Return (x, y) of the center of cell containing provided text 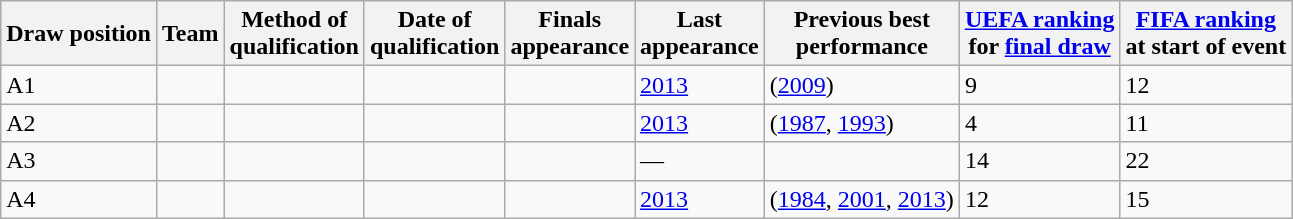
Previous bestperformance (862, 34)
Draw position (79, 34)
9 (1040, 85)
UEFA rankingfor final draw (1040, 34)
A3 (79, 161)
11 (1206, 123)
A1 (79, 85)
(2009) (862, 85)
FIFA rankingat start of event (1206, 34)
4 (1040, 123)
22 (1206, 161)
Team (190, 34)
15 (1206, 199)
Method ofqualification (294, 34)
14 (1040, 161)
(1987, 1993) (862, 123)
(1984, 2001, 2013) (862, 199)
Date ofqualification (434, 34)
— (700, 161)
Finalsappearance (570, 34)
A4 (79, 199)
Lastappearance (700, 34)
A2 (79, 123)
